Return (X, Y) of the center of cell containing provided text 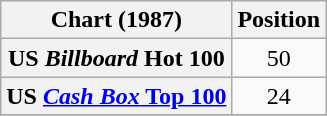
Chart (1987) (116, 20)
50 (279, 58)
Position (279, 20)
24 (279, 96)
US Billboard Hot 100 (116, 58)
US Cash Box Top 100 (116, 96)
